Capture the cell that displays the provided text and extract its (X, Y) central coordinate. 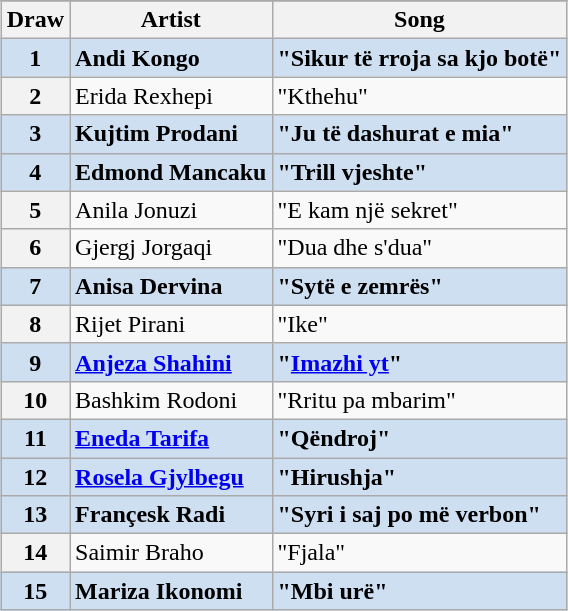
Anila Jonuzi (171, 210)
"Trill vjeshte" (420, 172)
Rijet Pirani (171, 324)
Anisa Dervina (171, 286)
10 (35, 400)
"Imazhi yt" (420, 362)
Gjergj Jorgaqi (171, 248)
Andi Kongo (171, 58)
"Ike" (420, 324)
15 (35, 591)
Draw (35, 20)
1 (35, 58)
7 (35, 286)
4 (35, 172)
"Rritu pa mbarim" (420, 400)
Edmond Mancaku (171, 172)
12 (35, 477)
"Qëndroj" (420, 438)
2 (35, 96)
"Sikur të rroja sa kjo botë" (420, 58)
"Hirushja" (420, 477)
13 (35, 515)
11 (35, 438)
"Dua dhe s'dua" (420, 248)
Anjeza Shahini (171, 362)
Eneda Tarifa (171, 438)
5 (35, 210)
Erida Rexhepi (171, 96)
"Syri i saj po më verbon" (420, 515)
"Mbi urë" (420, 591)
"Sytë e zemrës" (420, 286)
Mariza Ikonomi (171, 591)
6 (35, 248)
Artist (171, 20)
Rosela Gjylbegu (171, 477)
"Kthehu" (420, 96)
9 (35, 362)
Bashkim Rodoni (171, 400)
14 (35, 553)
"Fjala" (420, 553)
"Ju të dashurat e mia" (420, 134)
"E kam një sekret" (420, 210)
Saimir Braho (171, 553)
3 (35, 134)
8 (35, 324)
Françesk Radi (171, 515)
Kujtim Prodani (171, 134)
Song (420, 20)
